Find where the given text appears and provide that cell's center as (x, y) coordinate. 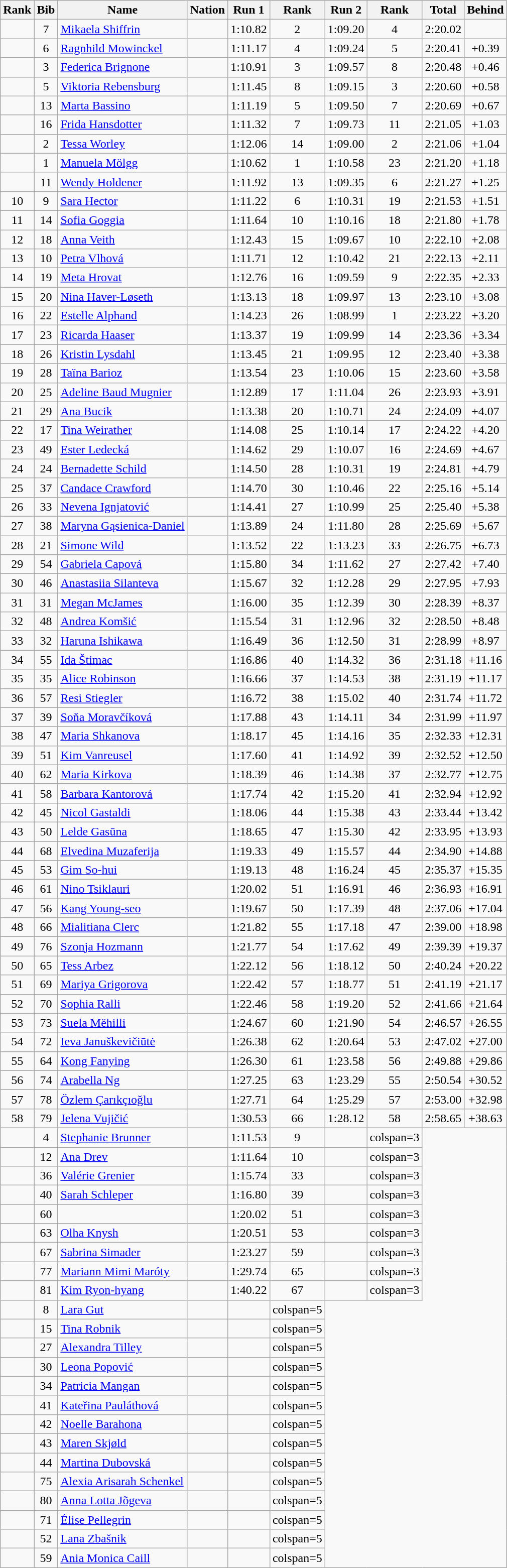
2:28.99 (443, 641)
1:09.35 (346, 182)
1:11.92 (249, 182)
Lara Gut (122, 1309)
1:13.52 (249, 545)
Simone Wild (122, 545)
80 (46, 1501)
1:10.06 (346, 373)
1:11.53 (249, 1137)
1:10.82 (249, 29)
1:21.82 (249, 927)
Lelde Gasūna (122, 831)
Ester Ledecká (122, 449)
1:11.22 (249, 201)
Adeline Baud Mugnier (122, 392)
Petra Vlhová (122, 259)
Run 2 (346, 10)
2:23.22 (443, 316)
1:22.46 (249, 1004)
Anna Lotta Jõgeva (122, 1501)
2:46.57 (443, 1023)
1:27.71 (249, 1099)
1:10.46 (346, 488)
+1.04 (485, 144)
Gabriela Capová (122, 564)
1:15.67 (249, 583)
71 (46, 1520)
+30.52 (485, 1080)
Run 1 (249, 10)
1:12.43 (249, 239)
1:10.58 (346, 163)
1:13.45 (249, 354)
Mikaela Shiffrin (122, 29)
2:23.10 (443, 297)
2:20.69 (443, 105)
1:11.17 (249, 48)
1:13.54 (249, 373)
76 (46, 946)
Tina Weirather (122, 430)
Patricia Mangan (122, 1386)
Sophia Ralli (122, 1004)
1:15.02 (346, 698)
2:23.40 (443, 354)
Wendy Holdener (122, 182)
Sabrina Simader (122, 1252)
Nina Haver-Løseth (122, 297)
1:12.06 (249, 144)
2:21.05 (443, 125)
1:14.23 (249, 316)
1:10.16 (346, 220)
Mialitiana Clerc (122, 927)
2:21.20 (443, 163)
1:11.62 (346, 564)
1:11.32 (249, 125)
Haruna Ishikawa (122, 641)
1:14.70 (249, 488)
1:15.54 (249, 622)
Kang Young-seo (122, 908)
2:22.13 (443, 259)
2:32.52 (443, 755)
1:12.39 (346, 602)
Resi Stiegler (122, 698)
+1.51 (485, 201)
2:33.44 (443, 812)
2:21.80 (443, 220)
73 (46, 1023)
Sofia Goggia (122, 220)
81 (46, 1290)
+17.04 (485, 908)
1:10.42 (346, 259)
Noelle Barahona (122, 1424)
Alexia Arisarah Schenkel (122, 1482)
Alice Robinson (122, 679)
1:17.39 (346, 908)
1:15.80 (249, 564)
Federica Brignone (122, 67)
1:18.06 (249, 812)
2:26.75 (443, 545)
2:58.65 (443, 1118)
2:21.06 (443, 144)
1:16.91 (346, 889)
Anastasiia Silanteva (122, 583)
+8.97 (485, 641)
2:31.99 (443, 717)
+1.25 (485, 182)
+0.46 (485, 67)
Ana Bucik (122, 411)
1:21.90 (346, 1023)
1:08.99 (346, 316)
+7.93 (485, 583)
Ricarda Haaser (122, 335)
1:10.14 (346, 430)
1:14.38 (346, 774)
+20.22 (485, 966)
2:23.36 (443, 335)
+1.03 (485, 125)
2:24.09 (443, 411)
+21.64 (485, 1004)
1:28.12 (346, 1118)
75 (46, 1482)
+7.40 (485, 564)
2:25.40 (443, 507)
+3.38 (485, 354)
Arabella Ng (122, 1080)
Manuela Mölgg (122, 163)
+2.08 (485, 239)
1:12.28 (346, 583)
+4.67 (485, 449)
1:16.86 (249, 660)
2:27.42 (443, 564)
1:09.99 (346, 335)
+13.42 (485, 812)
1:14.53 (346, 679)
Kateřina Pauláthová (122, 1405)
1:17.88 (249, 717)
2:25.69 (443, 526)
1:12.89 (249, 392)
1:18.77 (346, 985)
1:15.30 (346, 831)
1:11.71 (249, 259)
+5.38 (485, 507)
1:10.07 (346, 449)
+12.31 (485, 736)
+3.20 (485, 316)
1:17.62 (346, 946)
1:40.22 (249, 1290)
1:16.24 (346, 870)
2:33.95 (443, 831)
+14.88 (485, 851)
2:53.00 (443, 1099)
1:19.33 (249, 851)
1:29.74 (249, 1271)
Meta Hrovat (122, 278)
Nation (207, 10)
+29.86 (485, 1061)
1:14.41 (249, 507)
Valérie Grenier (122, 1176)
1:20.51 (249, 1233)
Estelle Alphand (122, 316)
Tess Arbez (122, 966)
1:14.32 (346, 660)
Soňa Moravčíková (122, 717)
Özlem Çarıkçıoğlu (122, 1099)
1:13.13 (249, 297)
1:14.92 (346, 755)
79 (46, 1118)
1:23.27 (249, 1252)
1:23.29 (346, 1080)
1:30.53 (249, 1118)
1:09.73 (346, 125)
Kim Vanreusel (122, 755)
1:16.49 (249, 641)
+12.92 (485, 793)
1:16.66 (249, 679)
Candace Crawford (122, 488)
Szonja Hozmann (122, 946)
Stephanie Brunner (122, 1137)
2:27.95 (443, 583)
+3.08 (485, 297)
1:09.24 (346, 48)
2:20.60 (443, 86)
1:17.60 (249, 755)
1:14.62 (249, 449)
+18.98 (485, 927)
Andrea Komšić (122, 622)
1:10.62 (249, 163)
1:21.77 (249, 946)
1:09.95 (346, 354)
1:17.74 (249, 793)
Bib (46, 10)
Total (443, 10)
2:23.60 (443, 373)
1:18.12 (346, 966)
68 (46, 851)
+4.79 (485, 468)
1:20.64 (346, 1042)
2:20.48 (443, 67)
Anna Veith (122, 239)
Tessa Worley (122, 144)
Barbara Kantorová (122, 793)
Nevena Ignjatović (122, 507)
2:31.19 (443, 679)
Lana Zbašnik (122, 1539)
1:27.25 (249, 1080)
1:16.00 (249, 602)
2:20.02 (443, 29)
1:12.96 (346, 622)
Alexandra Tilley (122, 1348)
+21.17 (485, 985)
2:22.10 (443, 239)
Martina Dubovská (122, 1463)
1:12.50 (346, 641)
Viktoria Rebensburg (122, 86)
2:50.54 (443, 1080)
2:41.66 (443, 1004)
Kong Fanying (122, 1061)
Leona Popović (122, 1367)
1:22.42 (249, 985)
2:21.53 (443, 201)
Nicol Gastaldi (122, 812)
+1.78 (485, 220)
+11.97 (485, 717)
1:19.13 (249, 870)
2:49.88 (443, 1061)
1:18.17 (249, 736)
+0.39 (485, 48)
Marta Bassino (122, 105)
1:15.57 (346, 851)
Ieva Januškevičiūtė (122, 1042)
77 (46, 1271)
1:14.50 (249, 468)
2:35.37 (443, 870)
2:20.41 (443, 48)
2:28.50 (443, 622)
1:26.30 (249, 1061)
Nino Tsiklauri (122, 889)
1:13.38 (249, 411)
1:09.50 (346, 105)
74 (46, 1080)
2:36.93 (443, 889)
+19.37 (485, 946)
1:19.67 (249, 908)
Megan McJames (122, 602)
1:14.11 (346, 717)
1:11.04 (346, 392)
1:14.08 (249, 430)
1:13.37 (249, 335)
1:15.74 (249, 1176)
+4.20 (485, 430)
1:15.38 (346, 812)
2:39.00 (443, 927)
Tina Robnik (122, 1329)
1:09.57 (346, 67)
Maren Skjøld (122, 1443)
2:24.81 (443, 468)
Ana Drev (122, 1156)
2:32.33 (443, 736)
69 (46, 985)
1:12.76 (249, 278)
1:11.45 (249, 86)
2:39.39 (443, 946)
2:47.02 (443, 1042)
+2.33 (485, 278)
1:13.23 (346, 545)
Bernadette Schild (122, 468)
1:18.39 (249, 774)
1:09.00 (346, 144)
+5.67 (485, 526)
Olha Knysh (122, 1233)
1:26.38 (249, 1042)
Jelena Vujičić (122, 1118)
+0.67 (485, 105)
+11.16 (485, 660)
+12.50 (485, 755)
1:18.65 (249, 831)
2:24.69 (443, 449)
+4.07 (485, 411)
1:24.67 (249, 1023)
1:09.59 (346, 278)
Ania Monica Caill (122, 1558)
Maryna Gąsienica-Daniel (122, 526)
1:10.91 (249, 67)
+2.11 (485, 259)
1:10.71 (346, 411)
1:13.89 (249, 526)
+3.91 (485, 392)
78 (46, 1099)
Maria Shkanova (122, 736)
1:09.15 (346, 86)
+3.34 (485, 335)
70 (46, 1004)
Behind (485, 10)
Mariya Grigorova (122, 985)
Frida Hansdotter (122, 125)
2:34.90 (443, 851)
+3.58 (485, 373)
+16.91 (485, 889)
1:10.99 (346, 507)
1:19.20 (346, 1004)
Sarah Schleper (122, 1195)
Maria Kirkova (122, 774)
1:23.58 (346, 1061)
1:14.16 (346, 736)
Mariann Mimi Maróty (122, 1271)
2:31.74 (443, 698)
72 (46, 1042)
1:15.20 (346, 793)
1:11.19 (249, 105)
2:40.24 (443, 966)
+1.18 (485, 163)
2:32.77 (443, 774)
+26.55 (485, 1023)
Ida Štimac (122, 660)
2:32.94 (443, 793)
2:23.93 (443, 392)
1:17.18 (346, 927)
1:09.20 (346, 29)
2:25.16 (443, 488)
+11.17 (485, 679)
2:21.27 (443, 182)
Élise Pellegrin (122, 1520)
Name (122, 10)
Elvedina Muzaferija (122, 851)
+5.14 (485, 488)
+6.73 (485, 545)
1:16.80 (249, 1195)
Kim Ryon-hyang (122, 1290)
+38.63 (485, 1118)
+32.98 (485, 1099)
+15.35 (485, 870)
Taïna Barioz (122, 373)
1:11.80 (346, 526)
1:22.12 (249, 966)
+13.93 (485, 831)
+12.75 (485, 774)
Kristin Lysdahl (122, 354)
Ragnhild Mowinckel (122, 48)
2:31.18 (443, 660)
+8.48 (485, 622)
Suela Mëhilli (122, 1023)
2:37.06 (443, 908)
+0.58 (485, 86)
2:22.35 (443, 278)
+8.37 (485, 602)
Sara Hector (122, 201)
+11.72 (485, 698)
2:41.19 (443, 985)
1:25.29 (346, 1099)
+27.00 (485, 1042)
1:16.72 (249, 698)
2:28.39 (443, 602)
1:09.67 (346, 239)
1:09.97 (346, 297)
Gim So-hui (122, 870)
2:24.22 (443, 430)
